Return [x, y] of the center of cell containing provided text 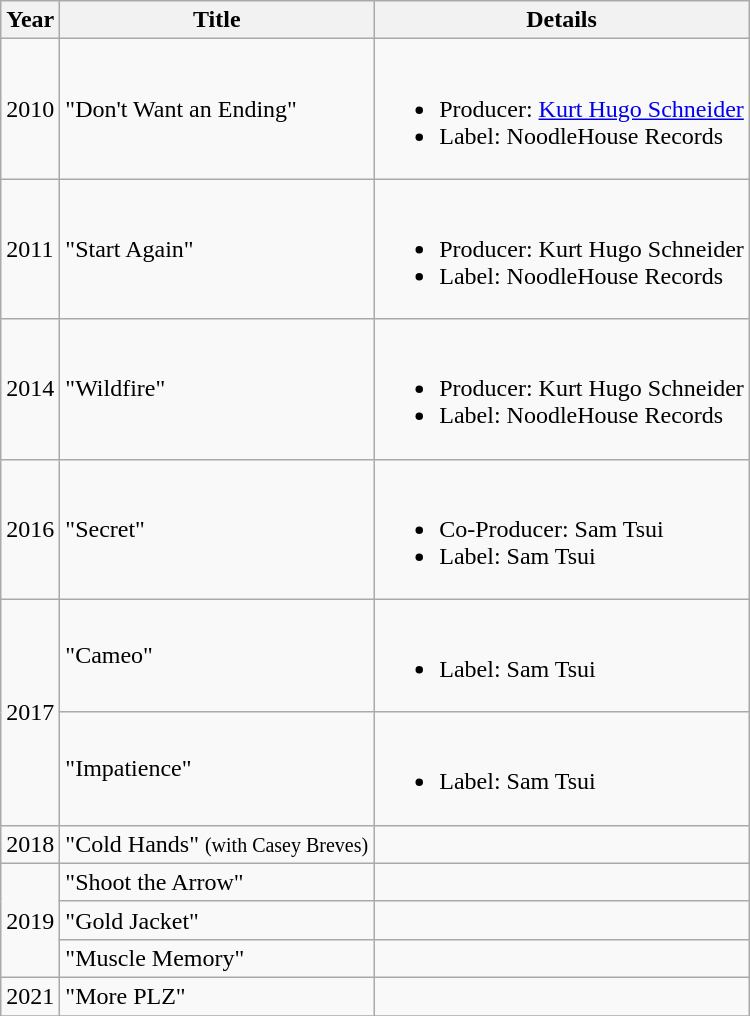
2019 [30, 920]
2011 [30, 249]
Title [217, 20]
"Don't Want an Ending" [217, 109]
"Shoot the Arrow" [217, 882]
"Impatience" [217, 768]
Co-Producer: Sam TsuiLabel: Sam Tsui [562, 529]
2018 [30, 844]
2021 [30, 996]
2016 [30, 529]
2014 [30, 389]
"More PLZ" [217, 996]
"Gold Jacket" [217, 920]
Year [30, 20]
Details [562, 20]
"Start Again" [217, 249]
"Cold Hands" (with Casey Breves) [217, 844]
2017 [30, 712]
"Cameo" [217, 656]
"Wildfire" [217, 389]
"Muscle Memory" [217, 958]
2010 [30, 109]
"Secret" [217, 529]
